Return the (x, y) coordinate for the center point of the cell that contains the specified text.  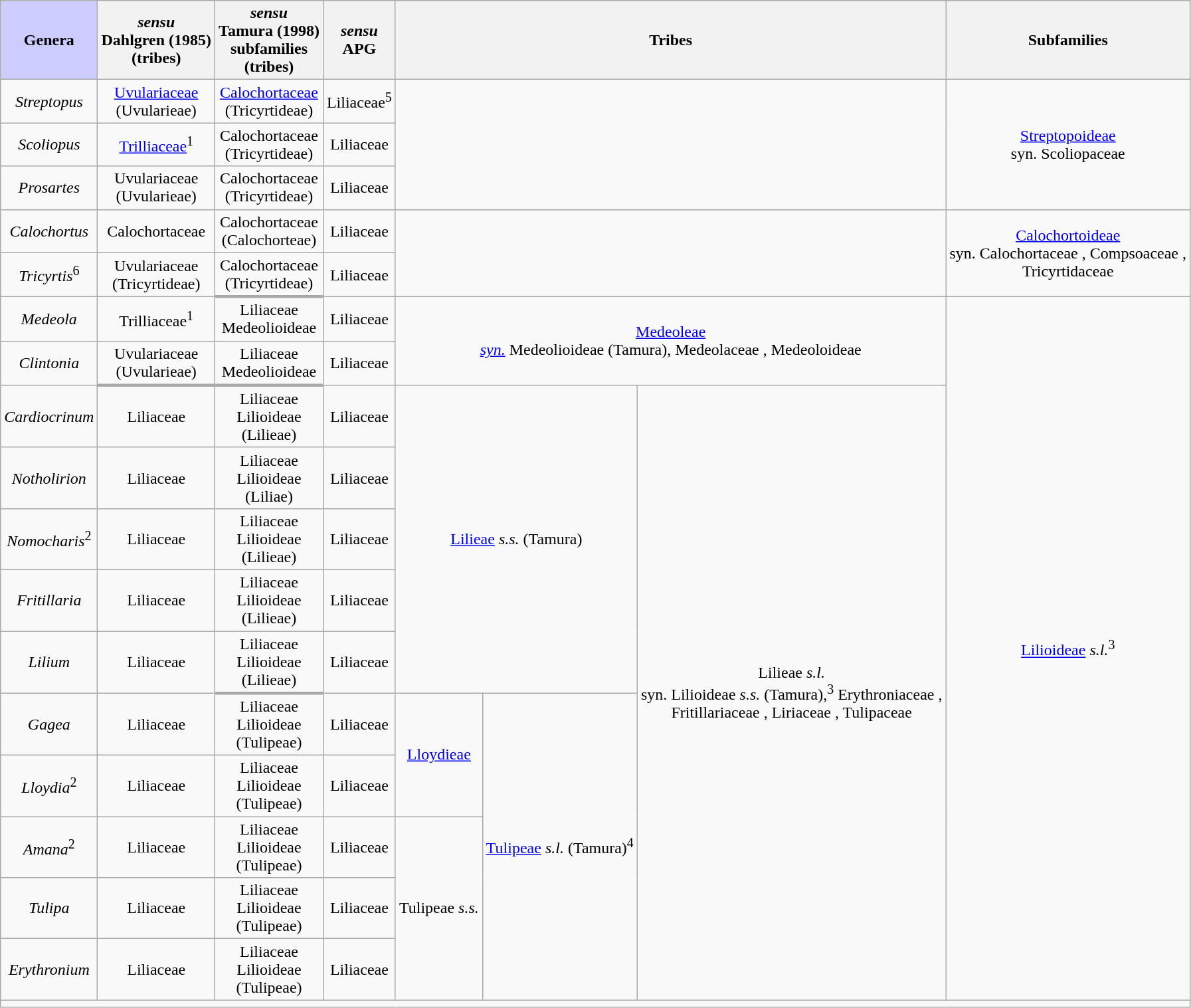
sensuTamura (1998)subfamilies(tribes) (270, 40)
Genera (49, 40)
Tulipeae s.l. (Tamura)4 (559, 847)
Scoliopus (49, 145)
Lloydia2 (49, 786)
Liliaceae5 (359, 101)
Subfamilies (1068, 40)
Lloydieae (438, 755)
Medeola (49, 319)
Fritillaria (49, 600)
Tulipeae s.s. (438, 908)
Nomocharis2 (49, 539)
Calochortaceae (157, 231)
sensuDahlgren (1985)(tribes) (157, 40)
Notholirion (49, 478)
Tricyrtis6 (49, 275)
Lilieae s.l.syn. Lilioideae s.s. (Tamura),3 Erythroniaceae ,Fritillariaceae , Liriaceae , Tulipaceae (792, 692)
Amana2 (49, 847)
Prosartes (49, 187)
Erythronium (49, 969)
Clintonia (49, 363)
Lilioideae s.l.3 (1068, 649)
Calochortoideaesyn. Calochortaceae , Compsoaceae ,Tricyrtidaceae (1068, 253)
Calochortaceae (Calochorteae) (270, 231)
Streptopoideaesyn. Scoliopaceae (1068, 145)
Cardiocrinum (49, 417)
Tulipa (49, 908)
Gagea (49, 724)
sensuAPG (359, 40)
LiliaceaeLilioideae(Liliae) (270, 478)
Streptopus (49, 101)
Lilieae s.s. (Tamura) (516, 540)
Lilium (49, 662)
Calochortus (49, 231)
Uvulariaceae(Tricyrtideae) (157, 275)
Medeoleaesyn. Medeolioideae (Tamura), Medeolaceae , Medeoloideae (671, 342)
Tribes (671, 40)
